From the cell containing the given text, extract its center point as (x, y) coordinate. 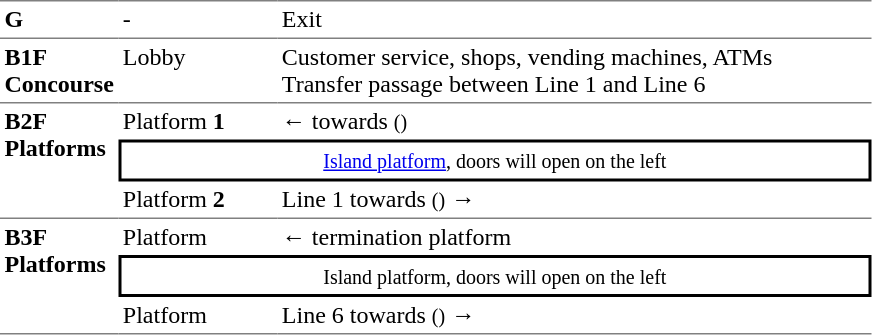
Customer service, shops, vending machines, ATMsTransfer passage between Line 1 and Line 6 (574, 71)
Platform 2 (198, 201)
Line 6 towards () → (574, 316)
B1FConcourse (59, 71)
- (198, 19)
Platform 1 (198, 122)
Line 1 towards () → (574, 201)
Exit (574, 19)
G (59, 19)
B2FPlatforms (59, 162)
B3FPlatforms (59, 277)
← termination platform (574, 237)
Lobby (198, 71)
← towards () (574, 122)
